Provide the (X, Y) coordinate of the cell's center where the given text is located.  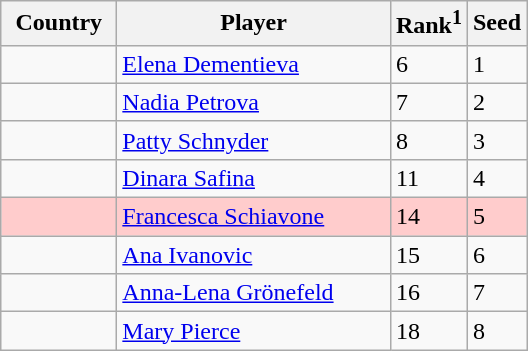
15 (428, 255)
Dinara Safina (254, 178)
5 (496, 217)
4 (496, 178)
Mary Pierce (254, 331)
Rank1 (428, 24)
18 (428, 331)
Nadia Petrova (254, 102)
Anna-Lena Grönefeld (254, 293)
3 (496, 140)
1 (496, 64)
Player (254, 24)
Patty Schnyder (254, 140)
Francesca Schiavone (254, 217)
16 (428, 293)
Ana Ivanovic (254, 255)
14 (428, 217)
Seed (496, 24)
11 (428, 178)
Elena Dementieva (254, 64)
Country (59, 24)
2 (496, 102)
